Find where the given text appears and provide that cell's center as [x, y] coordinate. 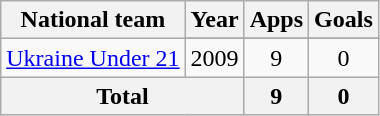
Total [122, 96]
Apps [276, 20]
National team [93, 20]
Ukraine Under 21 [93, 58]
2009 [214, 58]
Year [214, 20]
Goals [344, 20]
